Scan for the cell matching the given text and deliver its (X, Y) coordinate at center. 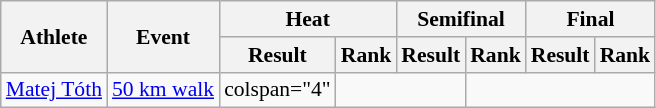
50 km walk (163, 90)
Final (590, 19)
Event (163, 36)
Heat (308, 19)
colspan="4" (278, 90)
Semifinal (460, 19)
Athlete (54, 36)
Matej Tóth (54, 90)
